Determine the [X, Y] coordinate at the center of the cell enclosing the given text.  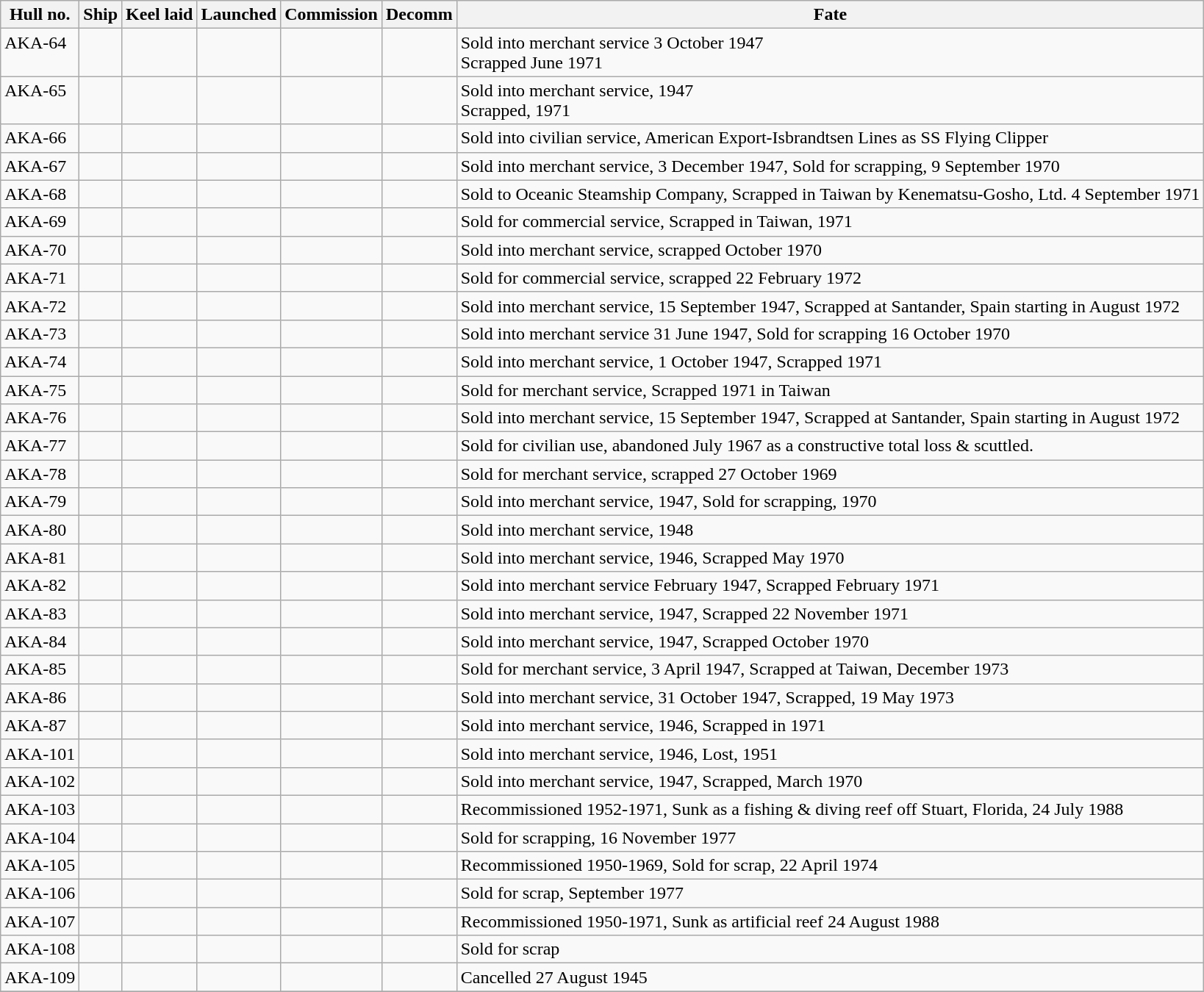
Sold into merchant service, 1947, Scrapped October 1970 [831, 641]
AKA-108 [40, 949]
Sold into merchant service, scrapped October 1970 [831, 250]
Sold for civilian use, abandoned July 1967 as a constructive total loss & scuttled. [831, 446]
Recommissioned 1950-1971, Sunk as artificial reef 24 August 1988 [831, 921]
Sold into merchant service, 1 October 1947, Scrapped 1971 [831, 362]
Sold into merchant service, 1948 [831, 530]
AKA-79 [40, 502]
AKA-69 [40, 222]
Recommissioned 1950-1969, Sold for scrap, 22 April 1974 [831, 866]
AKA-102 [40, 781]
Decomm [419, 15]
Sold for merchant service, 3 April 1947, Scrapped at Taiwan, December 1973 [831, 669]
AKA-67 [40, 166]
AKA-105 [40, 866]
Sold into merchant service February 1947, Scrapped February 1971 [831, 586]
Sold into merchant service, 1947, Sold for scrapping, 1970 [831, 502]
Cancelled 27 August 1945 [831, 977]
Sold into merchant service, 3 December 1947, Sold for scrapping, 9 September 1970 [831, 166]
Hull no. [40, 15]
Launched [239, 15]
Sold into merchant service, 1946, Scrapped in 1971 [831, 725]
AKA-71 [40, 278]
Fate [831, 15]
Sold to Oceanic Steamship Company, Scrapped in Taiwan by Kenematsu-Gosho, Ltd. 4 September 1971 [831, 194]
AKA-103 [40, 809]
Sold for scrap [831, 949]
AKA-85 [40, 669]
AKA-81 [40, 558]
AKA-78 [40, 474]
Sold for merchant service, scrapped 27 October 1969 [831, 474]
AKA-64 [40, 53]
AKA-101 [40, 753]
Recommissioned 1952-1971, Sunk as a fishing & diving reef off Stuart, Florida, 24 July 1988 [831, 809]
AKA-77 [40, 446]
AKA-65 [40, 100]
AKA-68 [40, 194]
Sold for scrap, September 1977 [831, 894]
Keel laid [160, 15]
AKA-104 [40, 837]
AKA-87 [40, 725]
Sold into merchant service, 1947Scrapped, 1971 [831, 100]
Sold for commercial service, scrapped 22 February 1972 [831, 278]
Sold into merchant service 3 October 1947Scrapped June 1971 [831, 53]
AKA-82 [40, 586]
AKA-109 [40, 977]
AKA-76 [40, 418]
AKA-84 [40, 641]
Sold for scrapping, 16 November 1977 [831, 837]
AKA-107 [40, 921]
AKA-83 [40, 614]
AKA-73 [40, 334]
Sold into merchant service, 31 October 1947, Scrapped, 19 May 1973 [831, 697]
Sold into merchant service, 1947, Scrapped 22 November 1971 [831, 614]
AKA-66 [40, 138]
AKA-72 [40, 306]
Sold for merchant service, Scrapped 1971 in Taiwan [831, 390]
Ship [101, 15]
AKA-70 [40, 250]
Sold into civilian service, American Export-Isbrandtsen Lines as SS Flying Clipper [831, 138]
Sold into merchant service, 1946, Scrapped May 1970 [831, 558]
AKA-80 [40, 530]
AKA-106 [40, 894]
Sold into merchant service, 1947, Scrapped, March 1970 [831, 781]
AKA-75 [40, 390]
Sold for commercial service, Scrapped in Taiwan, 1971 [831, 222]
Commission [332, 15]
Sold into merchant service 31 June 1947, Sold for scrapping 16 October 1970 [831, 334]
AKA-74 [40, 362]
Sold into merchant service, 1946, Lost, 1951 [831, 753]
AKA-86 [40, 697]
